Identify which cell holds the provided text, then report its [x, y] central coordinate. 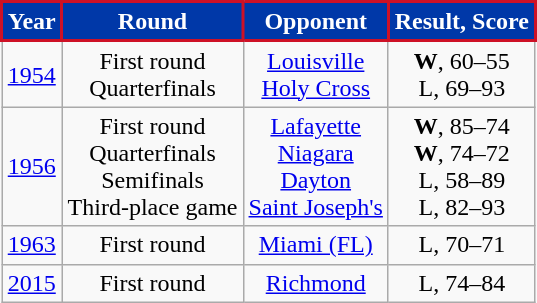
First roundQuarterfinals [152, 74]
Round [152, 22]
Result, Score [462, 22]
LouisvilleHoly Cross [316, 74]
First roundQuarterfinalsSemifinalsThird-place game [152, 166]
W, 85–74 W, 74–72 L, 58–89L, 82–93 [462, 166]
L, 70–71 [462, 245]
2015 [32, 283]
Opponent [316, 22]
LafayetteNiagaraDaytonSaint Joseph's [316, 166]
Richmond [316, 283]
1954 [32, 74]
1956 [32, 166]
L, 74–84 [462, 283]
Year [32, 22]
1963 [32, 245]
Miami (FL) [316, 245]
W, 60–55L, 69–93 [462, 74]
